Extract the (X, Y) coordinate from the center of the cell holding the provided text.  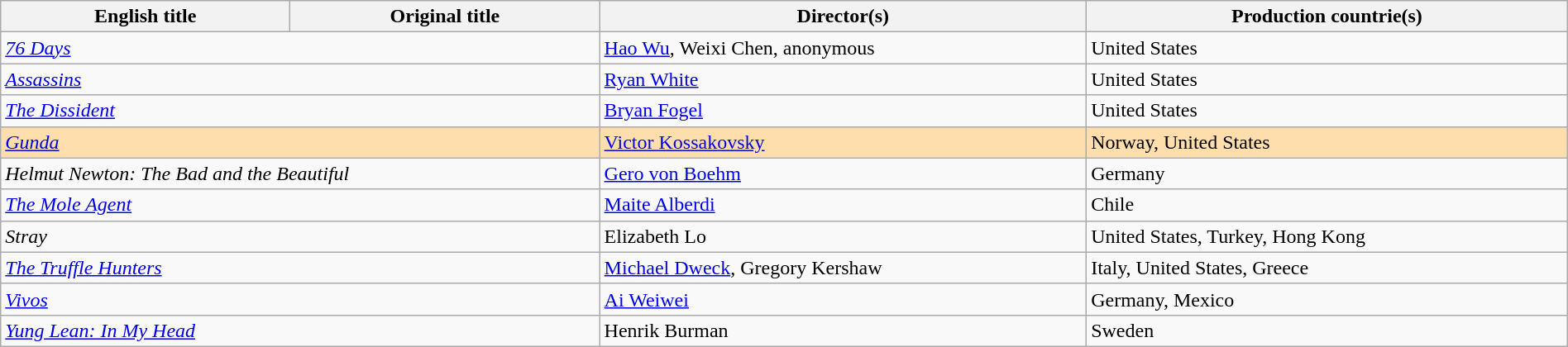
Stray (300, 236)
The Truffle Hunters (300, 268)
Vivos (300, 299)
Michael Dweck, Gregory Kershaw (844, 268)
Assassins (300, 79)
Yung Lean: In My Head (300, 330)
Elizabeth Lo (844, 236)
Director(s) (844, 17)
Original title (445, 17)
Production countrie(s) (1327, 17)
Bryan Fogel (844, 111)
The Dissident (300, 111)
Germany, Mexico (1327, 299)
Maite Alberdi (844, 205)
Germany (1327, 173)
Helmut Newton: The Bad and the Beautiful (300, 173)
The Mole Agent (300, 205)
Ryan White (844, 79)
Norway, United States (1327, 142)
Chile (1327, 205)
76 Days (300, 48)
Gero von Boehm (844, 173)
Hao Wu, Weixi Chen, anonymous (844, 48)
Gunda (300, 142)
Sweden (1327, 330)
Italy, United States, Greece (1327, 268)
Victor Kossakovsky (844, 142)
Ai Weiwei (844, 299)
United States, Turkey, Hong Kong (1327, 236)
Henrik Burman (844, 330)
English title (146, 17)
